From the cell containing the given text, extract its center point as [x, y] coordinate. 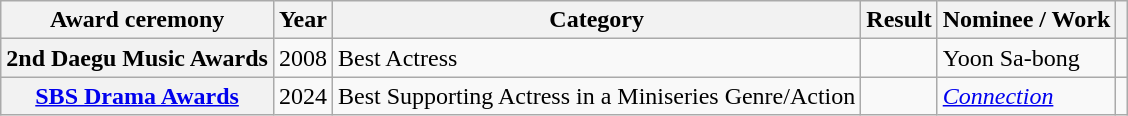
SBS Drama Awards [138, 96]
Award ceremony [138, 20]
Connection [1026, 96]
Result [899, 20]
Best Actress [596, 58]
Nominee / Work [1026, 20]
Yoon Sa-bong [1026, 58]
Category [596, 20]
2008 [302, 58]
2024 [302, 96]
2nd Daegu Music Awards [138, 58]
Best Supporting Actress in a Miniseries Genre/Action [596, 96]
Year [302, 20]
